Return [x, y] of the center of cell containing provided text 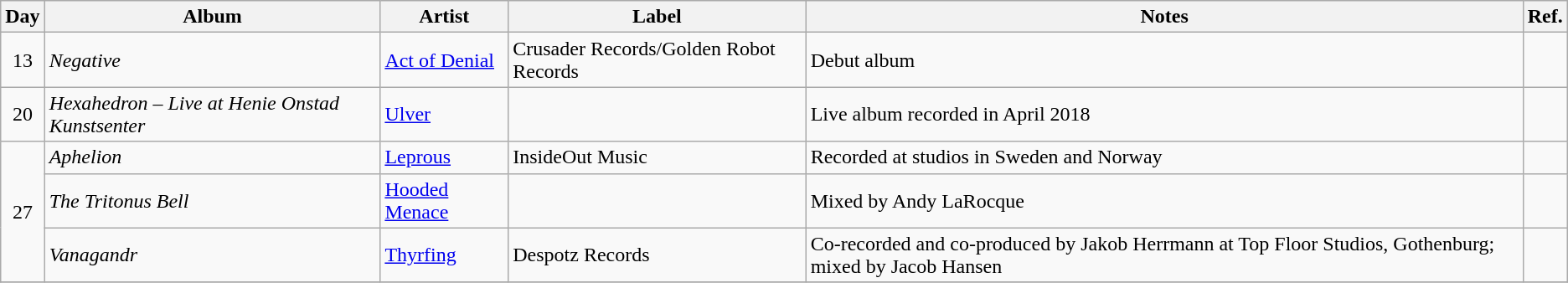
Live album recorded in April 2018 [1164, 114]
The Tritonus Bell [213, 201]
Negative [213, 60]
Recorded at studios in Sweden and Norway [1164, 157]
20 [23, 114]
27 [23, 212]
Mixed by Andy LaRocque [1164, 201]
Debut album [1164, 60]
Label [657, 17]
Notes [1164, 17]
13 [23, 60]
Despotz Records [657, 255]
Artist [444, 17]
Leprous [444, 157]
Vanagandr [213, 255]
Day [23, 17]
Hexahedron – Live at Henie Onstad Kunstsenter [213, 114]
Co-recorded and co-produced by Jakob Herrmann at Top Floor Studios, Gothenburg; mixed by Jacob Hansen [1164, 255]
Crusader Records/Golden Robot Records [657, 60]
Album [213, 17]
Aphelion [213, 157]
InsideOut Music [657, 157]
Thyrfing [444, 255]
Ref. [1545, 17]
Hooded Menace [444, 201]
Act of Denial [444, 60]
Ulver [444, 114]
